Provide the [X, Y] coordinate of the cell's center where the given text is located.  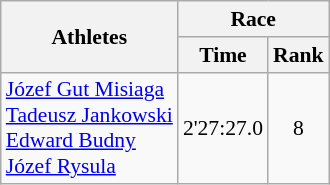
Athletes [90, 36]
Race [254, 19]
Time [223, 55]
8 [298, 128]
Józef Gut MisiagaTadeusz JankowskiEdward BudnyJózef Rysula [90, 128]
2'27:27.0 [223, 128]
Rank [298, 55]
